Return (X, Y) of the center of cell containing provided text 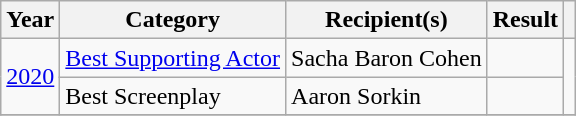
2020 (30, 77)
Aaron Sorkin (387, 96)
Best Screenplay (173, 96)
Year (30, 20)
Sacha Baron Cohen (387, 58)
Result (525, 20)
Recipient(s) (387, 20)
Category (173, 20)
Best Supporting Actor (173, 58)
